Return the (x, y) coordinate for the center point of the cell that contains the specified text.  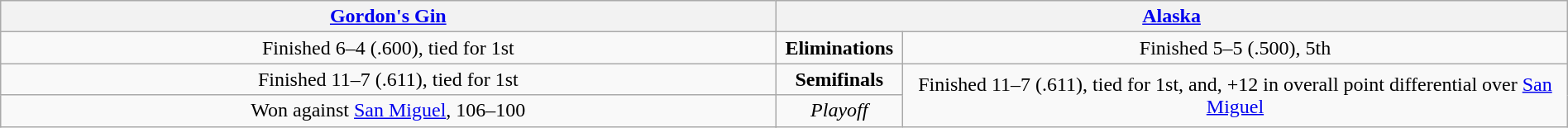
Finished 6–4 (.600), tied for 1st (389, 48)
Finished 11–7 (.611), tied for 1st (389, 79)
Finished 5–5 (.500), 5th (1236, 48)
Finished 11–7 (.611), tied for 1st, and, +12 in overall point differential over San Miguel (1236, 95)
Won against San Miguel, 106–100 (389, 111)
Alaska (1171, 17)
Playoff (839, 111)
Semifinals (839, 79)
Gordon's Gin (389, 17)
Eliminations (839, 48)
